Provide the [x, y] coordinate of the cell's center where the given text is located.  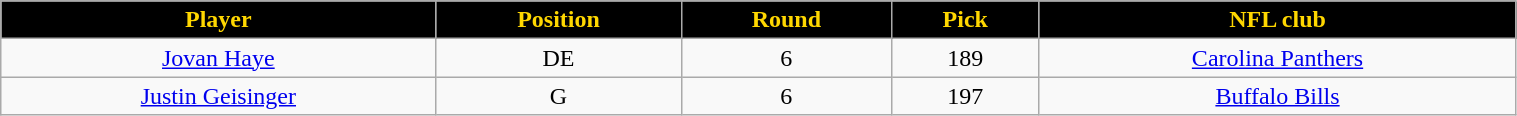
189 [966, 58]
G [558, 96]
Position [558, 20]
Carolina Panthers [1278, 58]
Buffalo Bills [1278, 96]
DE [558, 58]
Jovan Haye [218, 58]
Round [786, 20]
197 [966, 96]
Pick [966, 20]
Justin Geisinger [218, 96]
NFL club [1278, 20]
Player [218, 20]
